Identify which cell holds the provided text, then report its [X, Y] central coordinate. 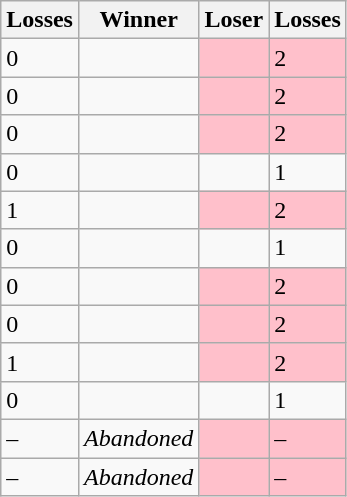
Winner [138, 20]
Loser [234, 20]
